Detect which cell encompasses the target text, then output its (x, y) center coordinate. 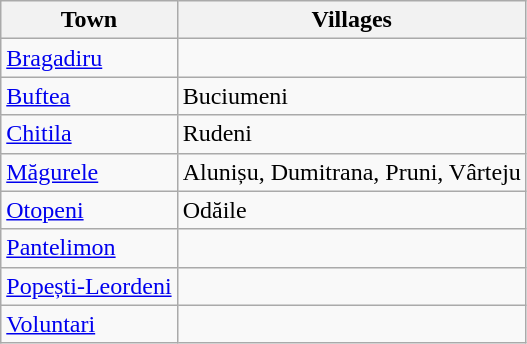
Bragadiru (89, 58)
Rudeni (352, 134)
Odăile (352, 210)
Măgurele (89, 172)
Otopeni (89, 210)
Chitila (89, 134)
Voluntari (89, 324)
Town (89, 20)
Pantelimon (89, 248)
Buftea (89, 96)
Buciumeni (352, 96)
Alunișu, Dumitrana, Pruni, Vârteju (352, 172)
Popești-Leordeni (89, 286)
Villages (352, 20)
